Return the (X, Y) coordinate for the center point of the cell that contains the specified text.  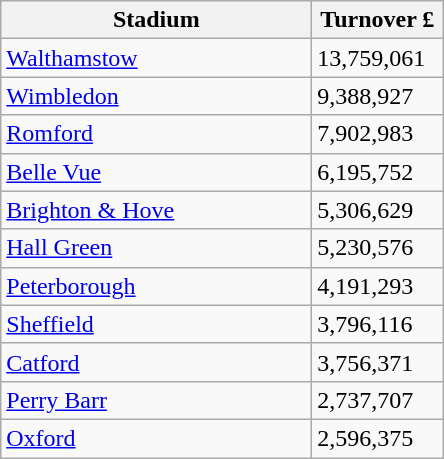
13,759,061 (378, 58)
Oxford (156, 438)
6,195,752 (378, 172)
Walthamstow (156, 58)
Catford (156, 362)
3,796,116 (378, 324)
7,902,983 (378, 134)
Perry Barr (156, 400)
9,388,927 (378, 96)
Wimbledon (156, 96)
4,191,293 (378, 286)
Turnover £ (378, 20)
2,596,375 (378, 438)
3,756,371 (378, 362)
Sheffield (156, 324)
Romford (156, 134)
5,230,576 (378, 248)
Hall Green (156, 248)
2,737,707 (378, 400)
Stadium (156, 20)
Peterborough (156, 286)
Belle Vue (156, 172)
5,306,629 (378, 210)
Brighton & Hove (156, 210)
